Return (X, Y) of the center of cell containing provided text 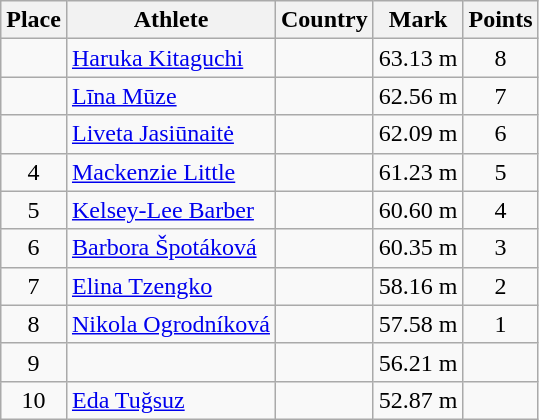
Eda Tuğsuz (170, 400)
Haruka Kitaguchi (170, 58)
3 (500, 248)
9 (34, 362)
Kelsey-Lee Barber (170, 210)
Liveta Jasiūnaitė (170, 134)
63.13 m (418, 58)
57.58 m (418, 324)
Country (324, 20)
Athlete (170, 20)
10 (34, 400)
62.56 m (418, 96)
60.35 m (418, 248)
Elina Tzengko (170, 286)
Barbora Špotáková (170, 248)
Points (500, 20)
2 (500, 286)
58.16 m (418, 286)
Place (34, 20)
Mark (418, 20)
Līna Mūze (170, 96)
61.23 m (418, 172)
Nikola Ogrodníková (170, 324)
56.21 m (418, 362)
60.60 m (418, 210)
62.09 m (418, 134)
Mackenzie Little (170, 172)
1 (500, 324)
52.87 m (418, 400)
